Extract the [x, y] coordinate from the center of the cell holding the provided text.  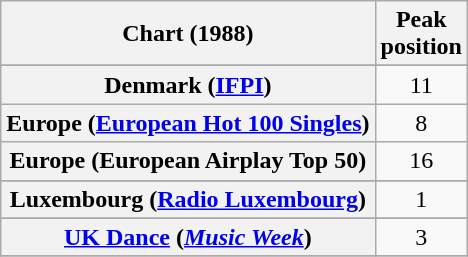
Europe (European Hot 100 Singles) [188, 123]
1 [421, 199]
UK Dance (Music Week) [188, 237]
8 [421, 123]
11 [421, 85]
3 [421, 237]
Luxembourg (Radio Luxembourg) [188, 199]
Peakposition [421, 34]
16 [421, 161]
Chart (1988) [188, 34]
Denmark (IFPI) [188, 85]
Europe (European Airplay Top 50) [188, 161]
